Scan for the cell matching the given text and deliver its (x, y) coordinate at center. 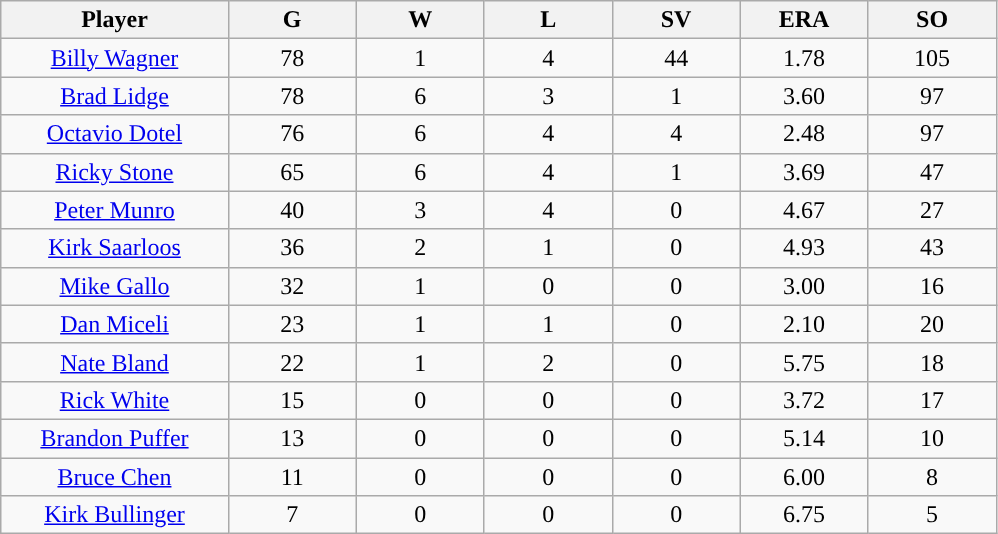
105 (932, 58)
Brad Lidge (114, 96)
5 (932, 515)
Mike Gallo (114, 286)
G (292, 20)
Rick White (114, 400)
18 (932, 362)
1.78 (804, 58)
Octavio Dotel (114, 134)
Billy Wagner (114, 58)
Ricky Stone (114, 172)
13 (292, 438)
20 (932, 324)
36 (292, 248)
Kirk Bullinger (114, 515)
6.00 (804, 477)
Player (114, 20)
4.93 (804, 248)
23 (292, 324)
16 (932, 286)
10 (932, 438)
ERA (804, 20)
40 (292, 210)
SV (676, 20)
15 (292, 400)
Brandon Puffer (114, 438)
W (420, 20)
3.69 (804, 172)
2.10 (804, 324)
44 (676, 58)
47 (932, 172)
43 (932, 248)
3.60 (804, 96)
17 (932, 400)
L (548, 20)
27 (932, 210)
Bruce Chen (114, 477)
SO (932, 20)
3.72 (804, 400)
7 (292, 515)
11 (292, 477)
32 (292, 286)
Dan Miceli (114, 324)
Peter Munro (114, 210)
5.75 (804, 362)
76 (292, 134)
6.75 (804, 515)
22 (292, 362)
65 (292, 172)
2.48 (804, 134)
3.00 (804, 286)
Kirk Saarloos (114, 248)
4.67 (804, 210)
8 (932, 477)
Nate Bland (114, 362)
5.14 (804, 438)
